Determine the [X, Y] coordinate at the center of the cell enclosing the given text.  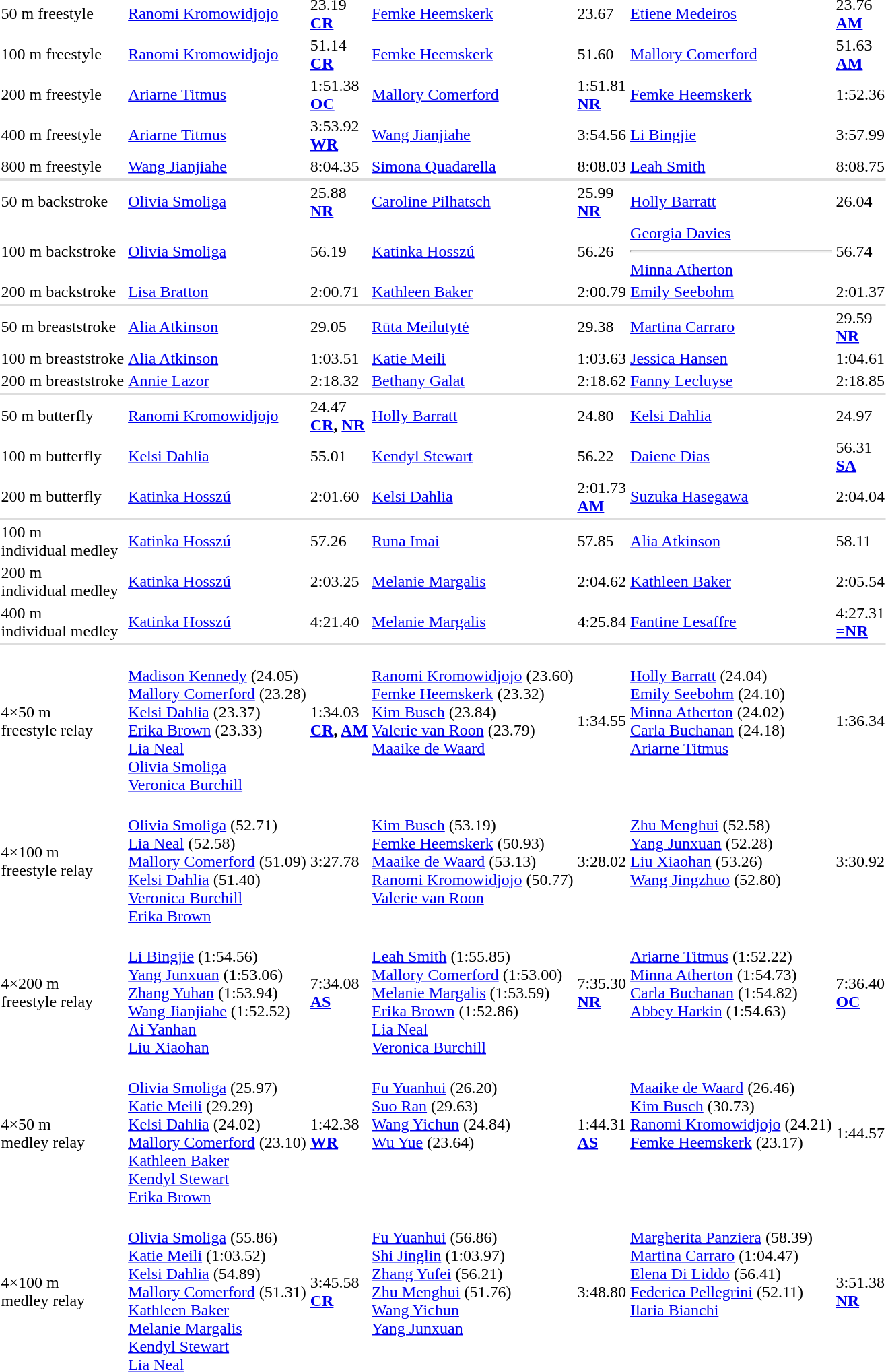
2:03.25 [339, 582]
400 m freestyle [63, 135]
3:54.56 [602, 135]
Jessica Hansen [731, 358]
3:28.02 [602, 861]
Caroline Pilhatsch [473, 202]
24.80 [602, 416]
Fu Yuanhui (26.20)Suo Ran (29.63)Wang Yichun (24.84)Wu Yue (23.64) [473, 1133]
Fantine Lesaffre [731, 622]
1:34.55 [602, 721]
4:25.84 [602, 622]
Madison Kennedy (24.05)Mallory Comerford (23.28)Kelsi Dahlia (23.37)Erika Brown (23.33)Lia NealOlivia SmoligaVeronica Burchill [217, 721]
8:04.35 [339, 166]
51.14CR [339, 54]
51.63AM [860, 54]
29.59NR [860, 327]
Zhu Menghui (52.58)Yang Junxuan (52.28)Liu Xiaohan (53.26)Wang Jingzhuo (52.80) [731, 861]
100 m backstroke [63, 251]
4×50 mfreestyle relay [63, 721]
3:53.92WR [339, 135]
4:21.40 [339, 622]
1:42.38WR [339, 1133]
Kim Busch (53.19)Femke Heemskerk (50.93)Maaike de Waard (53.13)Ranomi Kromowidjojo (50.77)Valerie van Roon [473, 861]
1:51.38OC [339, 94]
57.85 [602, 542]
56.19 [339, 251]
2:01.73AM [602, 497]
2:18.32 [339, 381]
1:52.36 [860, 94]
100 m freestyle [63, 54]
Olivia Smoliga (25.97)Katie Meili (29.29)Kelsi Dahlia (24.02)Mallory Comerford (23.10)Kathleen BakerKendyl StewartErika Brown [217, 1133]
100 m butterfly [63, 457]
Ranomi Kromowidjojo (23.60)Femke Heemskerk (23.32)Kim Busch (23.84)Valerie van Roon (23.79)Maaike de Waard [473, 721]
Runa Imai [473, 542]
56.31SA [860, 457]
4×100 mfreestyle relay [63, 861]
200 m freestyle [63, 94]
Emily Seebohm [731, 292]
1:03.51 [339, 358]
2:00.79 [602, 292]
4:27.31=NR [860, 622]
3:30.92 [860, 861]
24.47CR, NR [339, 416]
3:57.99 [860, 135]
1:04.61 [860, 358]
2:04.04 [860, 497]
200 m backstroke [63, 292]
Leah Smith [731, 166]
1:36.34 [860, 721]
29.38 [602, 327]
8:08.03 [602, 166]
Rūta Meilutytė [473, 327]
2:05.54 [860, 582]
50 m breaststroke [63, 327]
3:27.78 [339, 861]
1:03.63 [602, 358]
100 m breaststroke [63, 358]
56.22 [602, 457]
Lisa Bratton [217, 292]
800 m freestyle [63, 166]
Olivia Smoliga (52.71)Lia Neal (52.58)Mallory Comerford (51.09)Kelsi Dahlia (51.40)Veronica BurchillErika Brown [217, 861]
Li Bingjie (1:54.56)Yang Junxuan (1:53.06)Zhang Yuhan (1:53.94)Wang Jianjiahe (1:52.52)Ai YanhanLiu Xiaohan [217, 993]
Georgia DaviesMinna Atherton [731, 251]
200 mindividual medley [63, 582]
2:01.60 [339, 497]
Li Bingjie [731, 135]
4×50 mmedley relay [63, 1133]
50 m backstroke [63, 202]
200 m butterfly [63, 497]
24.97 [860, 416]
2:18.62 [602, 381]
Bethany Galat [473, 381]
Simona Quadarella [473, 166]
25.99NR [602, 202]
Katie Meili [473, 358]
26.04 [860, 202]
1:51.81NR [602, 94]
8:08.75 [860, 166]
Fanny Lecluyse [731, 381]
Maaike de Waard (26.46)Kim Busch (30.73)Ranomi Kromowidjojo (24.21)Femke Heemskerk (23.17) [731, 1133]
400 mindividual medley [63, 622]
1:34.03CR, AM [339, 721]
Suzuka Hasegawa [731, 497]
100 mindividual medley [63, 542]
51.60 [602, 54]
4×200 mfreestyle relay [63, 993]
57.26 [339, 542]
2:00.71 [339, 292]
Ariarne Titmus (1:52.22)Minna Atherton (1:54.73)Carla Buchanan (1:54.82)Abbey Harkin (1:54.63) [731, 993]
7:36.40OC [860, 993]
Leah Smith (1:55.85)Mallory Comerford (1:53.00)Melanie Margalis (1:53.59)Erika Brown (1:52.86)Lia NealVeronica Burchill [473, 993]
1:44.31AS [602, 1133]
58.11 [860, 542]
50 m butterfly [63, 416]
200 m breaststroke [63, 381]
2:04.62 [602, 582]
29.05 [339, 327]
25.88NR [339, 202]
1:44.57 [860, 1133]
Kendyl Stewart [473, 457]
2:01.37 [860, 292]
55.01 [339, 457]
56.26 [602, 251]
Annie Lazor [217, 381]
56.74 [860, 251]
Holly Barratt (24.04)Emily Seebohm (24.10)Minna Atherton (24.02)Carla Buchanan (24.18)Ariarne Titmus [731, 721]
Daiene Dias [731, 457]
7:35.30NR [602, 993]
2:18.85 [860, 381]
Martina Carraro [731, 327]
7:34.08AS [339, 993]
